Output the [X, Y] coordinate of the center of the cell containing the given text.  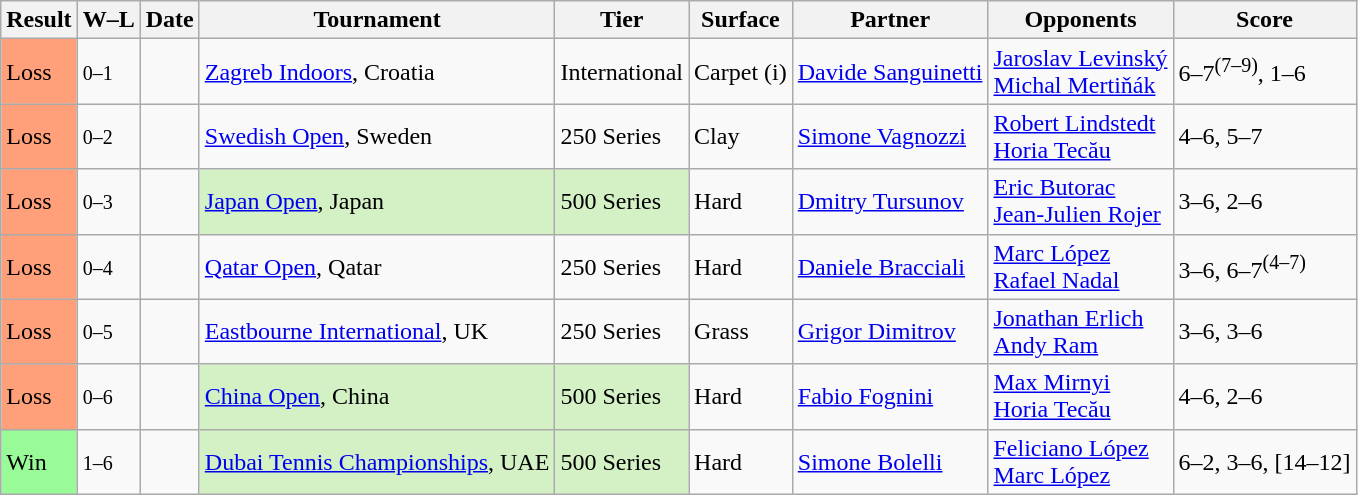
0–6 [108, 396]
6–2, 3–6, [14–12] [1264, 462]
Jaroslav Levinský Michal Mertiňák [1080, 72]
3–6, 2–6 [1264, 202]
Dubai Tennis Championships, UAE [377, 462]
Jonathan Erlich Andy Ram [1080, 332]
Clay [741, 136]
Feliciano López Marc López [1080, 462]
3–6, 6–7(4–7) [1264, 266]
Tier [622, 20]
Davide Sanguinetti [890, 72]
Robert Lindstedt Horia Tecău [1080, 136]
0–2 [108, 136]
Daniele Bracciali [890, 266]
Simone Bolelli [890, 462]
China Open, China [377, 396]
0–3 [108, 202]
Dmitry Tursunov [890, 202]
Partner [890, 20]
Swedish Open, Sweden [377, 136]
Opponents [1080, 20]
Surface [741, 20]
0–5 [108, 332]
W–L [108, 20]
4–6, 5–7 [1264, 136]
International [622, 72]
0–4 [108, 266]
Eastbourne International, UK [377, 332]
Result [39, 20]
0–1 [108, 72]
Simone Vagnozzi [890, 136]
Grigor Dimitrov [890, 332]
Date [170, 20]
Carpet (i) [741, 72]
1–6 [108, 462]
Marc López Rafael Nadal [1080, 266]
Eric Butorac Jean-Julien Rojer [1080, 202]
Zagreb Indoors, Croatia [377, 72]
3–6, 3–6 [1264, 332]
Japan Open, Japan [377, 202]
Score [1264, 20]
Tournament [377, 20]
Grass [741, 332]
Max Mirnyi Horia Tecău [1080, 396]
Qatar Open, Qatar [377, 266]
4–6, 2–6 [1264, 396]
Fabio Fognini [890, 396]
6–7(7–9), 1–6 [1264, 72]
Win [39, 462]
